Provide the (x, y) coordinate of the cell's center where the given text is located.  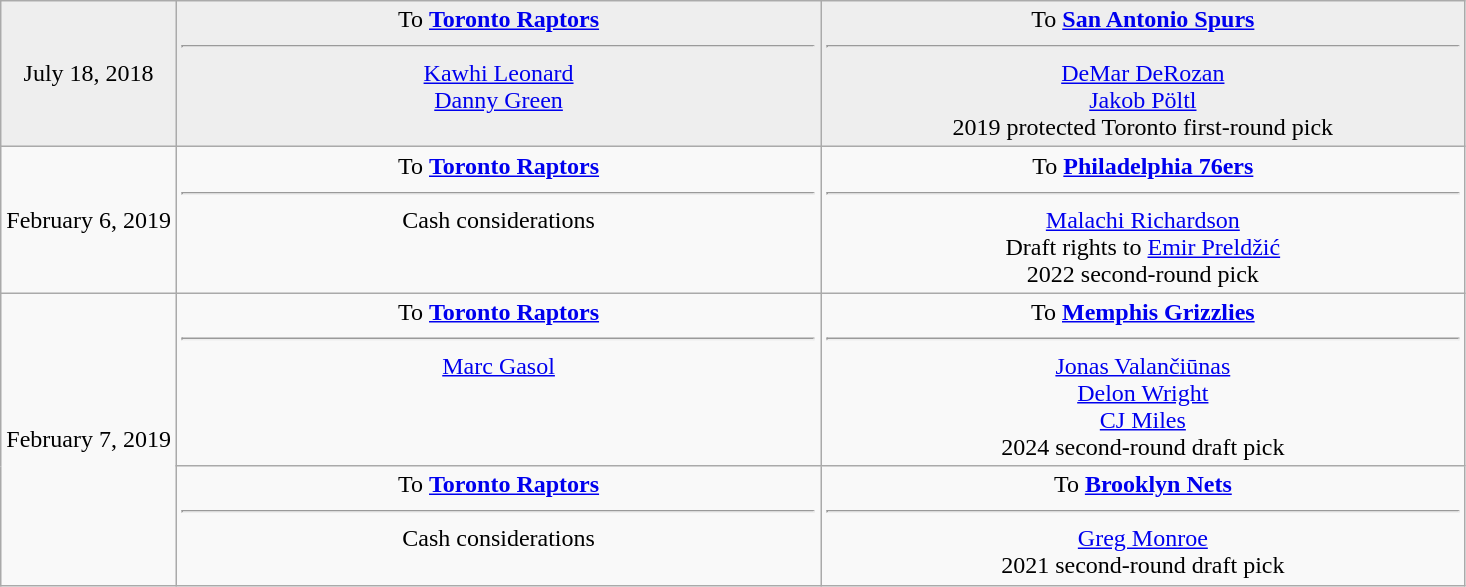
To Memphis GrizzliesJonas Valančiūnas Delon Wright CJ Miles 2024 second-round draft pick (1143, 380)
To Toronto RaptorsKawhi LeonardDanny Green (498, 74)
To Brooklyn NetsGreg Monroe 2021 second-round draft pick (1143, 526)
February 7, 2019 (89, 439)
To Toronto RaptorsMarc Gasol (498, 380)
To San Antonio SpursDeMar DeRozanJakob Pöltl2019 protected Toronto first-round pick (1143, 74)
February 6, 2019 (89, 220)
July 18, 2018 (89, 74)
To Philadelphia 76ersMalachi RichardsonDraft rights to Emir Preldžić2022 second-round pick (1143, 220)
